From the cell containing the given text, extract its center point as [x, y] coordinate. 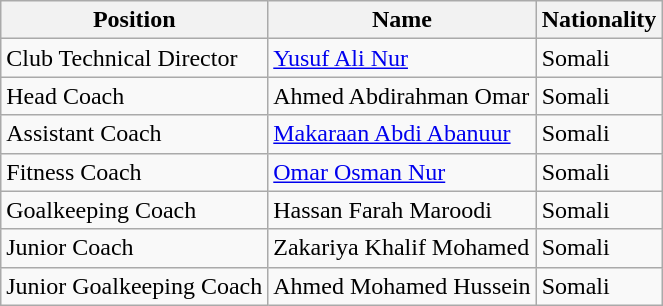
Club Technical Director [134, 58]
Head Coach [134, 96]
Ahmed Abdirahman Omar [402, 96]
Yusuf Ali Nur [402, 58]
Junior Coach [134, 248]
Hassan Farah Maroodi [402, 210]
Ahmed Mohamed Hussein [402, 286]
Goalkeeping Coach [134, 210]
Fitness Coach [134, 172]
Position [134, 20]
Makaraan Abdi Abanuur [402, 134]
Junior Goalkeeping Coach [134, 286]
Omar Osman Nur [402, 172]
Nationality [599, 20]
Zakariya Khalif Mohamed [402, 248]
Name [402, 20]
Assistant Coach [134, 134]
